Extract the [x, y] coordinate from the center of the cell holding the provided text.  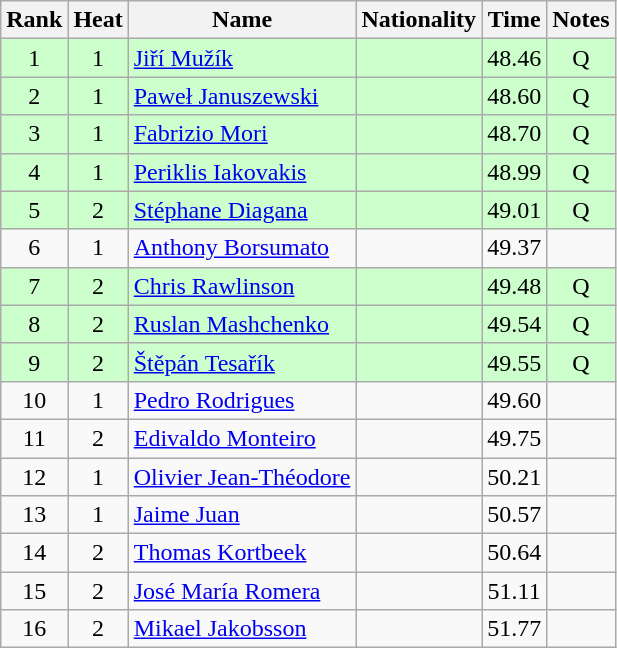
Nationality [419, 20]
Name [242, 20]
7 [34, 286]
Chris Rawlinson [242, 286]
José María Romera [242, 591]
Time [514, 20]
Ruslan Mashchenko [242, 324]
49.37 [514, 248]
51.77 [514, 629]
50.64 [514, 553]
Rank [34, 20]
Pedro Rodrigues [242, 400]
Anthony Borsumato [242, 248]
Jaime Juan [242, 515]
Mikael Jakobsson [242, 629]
10 [34, 400]
50.57 [514, 515]
16 [34, 629]
Edivaldo Monteiro [242, 438]
8 [34, 324]
Periklis Iakovakis [242, 172]
48.60 [514, 96]
48.46 [514, 58]
Thomas Kortbeek [242, 553]
Paweł Januszewski [242, 96]
Stéphane Diagana [242, 210]
49.75 [514, 438]
49.01 [514, 210]
Štěpán Tesařík [242, 362]
49.55 [514, 362]
49.48 [514, 286]
50.21 [514, 477]
Jiří Mužík [242, 58]
6 [34, 248]
9 [34, 362]
Heat [98, 20]
Notes [581, 20]
49.54 [514, 324]
5 [34, 210]
13 [34, 515]
Olivier Jean-Théodore [242, 477]
4 [34, 172]
48.99 [514, 172]
48.70 [514, 134]
Fabrizio Mori [242, 134]
3 [34, 134]
11 [34, 438]
14 [34, 553]
49.60 [514, 400]
15 [34, 591]
51.11 [514, 591]
12 [34, 477]
